Search for the cell housing the specified text and yield its (X, Y) center coordinate. 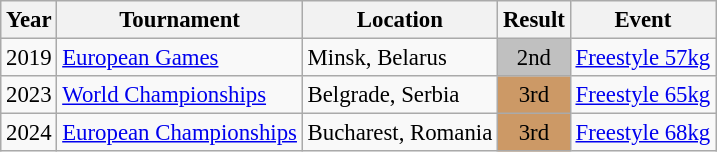
2nd (534, 58)
Freestyle 57kg (642, 58)
2019 (29, 58)
Freestyle 68kg (642, 133)
2024 (29, 133)
Tournament (180, 20)
World Championships (180, 95)
Minsk, Belarus (400, 58)
Result (534, 20)
Freestyle 65kg (642, 95)
2023 (29, 95)
Year (29, 20)
European Games (180, 58)
Event (642, 20)
European Championships (180, 133)
Location (400, 20)
Bucharest, Romania (400, 133)
Belgrade, Serbia (400, 95)
